For the text-containing cell, return its midpoint in (X, Y) coordinate format. 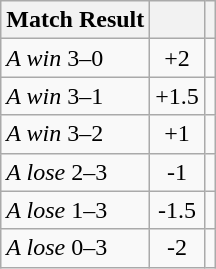
+1.5 (178, 96)
Match Result (76, 20)
-1 (178, 172)
A lose 0–3 (76, 248)
A lose 2–3 (76, 172)
A win 3–2 (76, 134)
-1.5 (178, 210)
A lose 1–3 (76, 210)
A win 3–1 (76, 96)
-2 (178, 248)
+1 (178, 134)
+2 (178, 58)
A win 3–0 (76, 58)
